Find where the given text appears and provide that cell's center as (X, Y) coordinate. 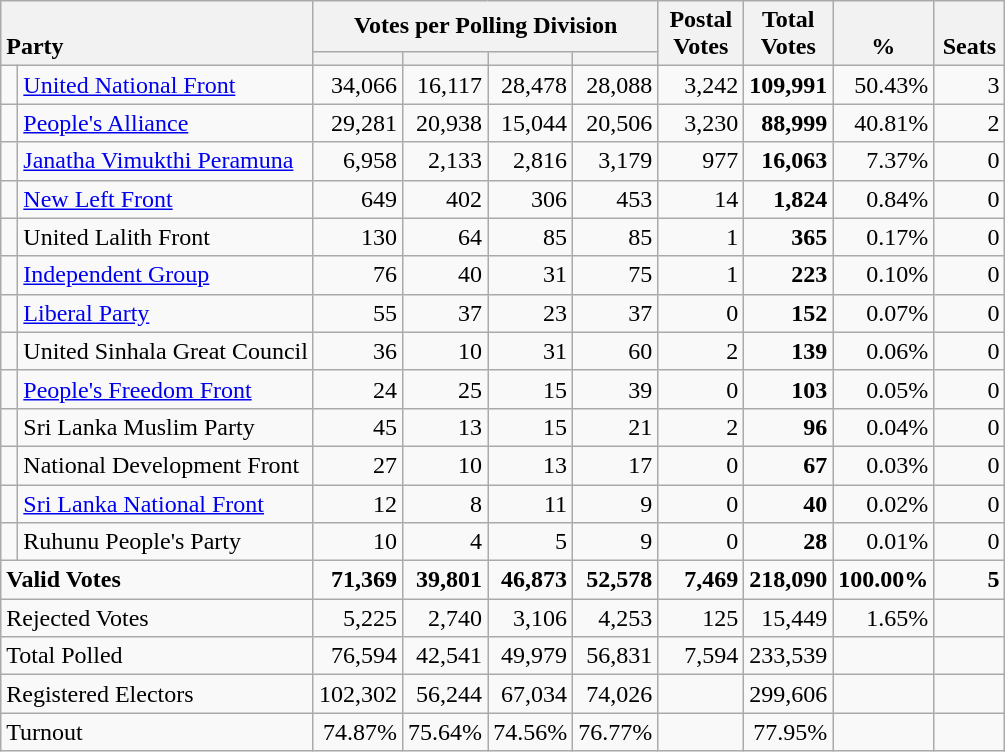
49,979 (530, 656)
0.04% (884, 427)
45 (358, 427)
76.77% (616, 732)
60 (616, 351)
74.56% (530, 732)
1.65% (884, 618)
46,873 (530, 580)
12 (358, 503)
United Sinhala Great Council (166, 351)
Party (158, 34)
0.06% (884, 351)
223 (788, 275)
16,063 (788, 161)
Janatha Vimukthi Peramuna (166, 161)
39,801 (446, 580)
306 (530, 199)
3 (970, 85)
102,302 (358, 694)
Turnout (158, 732)
453 (616, 199)
28,478 (530, 85)
2,740 (446, 618)
4,253 (616, 618)
365 (788, 237)
14 (701, 199)
23 (530, 313)
Independent Group (166, 275)
64 (446, 237)
21 (616, 427)
76,594 (358, 656)
Ruhunu People's Party (166, 542)
% (884, 34)
39 (616, 389)
139 (788, 351)
17 (616, 465)
7,594 (701, 656)
28 (788, 542)
233,539 (788, 656)
National Development Front (166, 465)
United Lalith Front (166, 237)
103 (788, 389)
40.81% (884, 123)
Registered Electors (158, 694)
977 (701, 161)
67 (788, 465)
74.87% (358, 732)
130 (358, 237)
3,242 (701, 85)
20,506 (616, 123)
0.17% (884, 237)
4 (446, 542)
Valid Votes (158, 580)
People's Alliance (166, 123)
36 (358, 351)
United National Front (166, 85)
402 (446, 199)
0.07% (884, 313)
52,578 (616, 580)
152 (788, 313)
Seats (970, 34)
76 (358, 275)
56,831 (616, 656)
0.05% (884, 389)
15,449 (788, 618)
25 (446, 389)
Liberal Party (166, 313)
0.01% (884, 542)
7.37% (884, 161)
0.02% (884, 503)
88,999 (788, 123)
24 (358, 389)
109,991 (788, 85)
2,816 (530, 161)
649 (358, 199)
5,225 (358, 618)
0.10% (884, 275)
218,090 (788, 580)
Sri Lanka National Front (166, 503)
34,066 (358, 85)
8 (446, 503)
56,244 (446, 694)
96 (788, 427)
People's Freedom Front (166, 389)
0.84% (884, 199)
299,606 (788, 694)
74,026 (616, 694)
Sri Lanka Muslim Party (166, 427)
27 (358, 465)
2,133 (446, 161)
Votes per Polling Division (485, 26)
100.00% (884, 580)
7,469 (701, 580)
1,824 (788, 199)
20,938 (446, 123)
3,230 (701, 123)
PostalVotes (701, 34)
67,034 (530, 694)
125 (701, 618)
3,106 (530, 618)
11 (530, 503)
50.43% (884, 85)
6,958 (358, 161)
71,369 (358, 580)
42,541 (446, 656)
Rejected Votes (158, 618)
28,088 (616, 85)
75.64% (446, 732)
15,044 (530, 123)
75 (616, 275)
New Left Front (166, 199)
3,179 (616, 161)
29,281 (358, 123)
0.03% (884, 465)
77.95% (788, 732)
55 (358, 313)
16,117 (446, 85)
Total Votes (788, 34)
Total Polled (158, 656)
